Locate the cell with the specified text and output its (x, y) center coordinate. 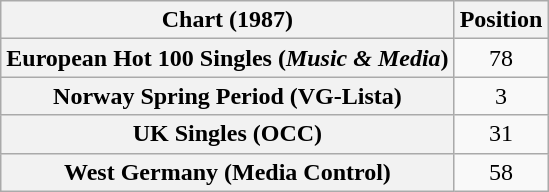
58 (501, 172)
31 (501, 134)
West Germany (Media Control) (228, 172)
Chart (1987) (228, 20)
3 (501, 96)
78 (501, 58)
Norway Spring Period (VG-Lista) (228, 96)
UK Singles (OCC) (228, 134)
Position (501, 20)
European Hot 100 Singles (Music & Media) (228, 58)
